Return [x, y] of the center of cell containing provided text 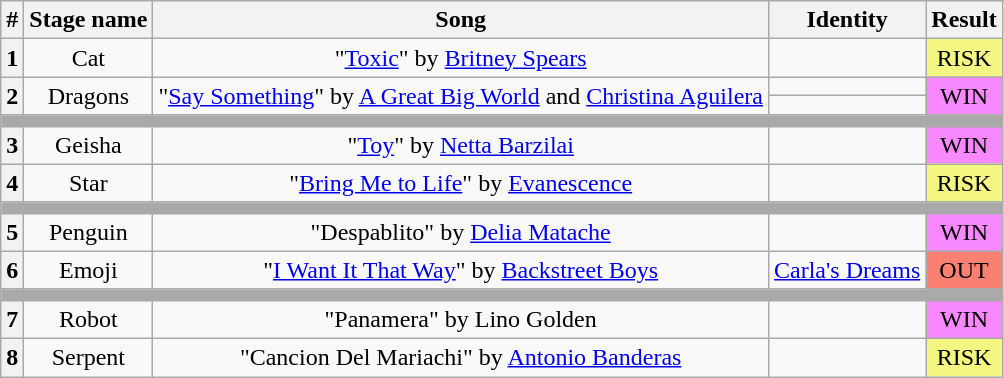
Identity [846, 20]
6 [12, 270]
OUT [964, 270]
5 [12, 232]
2 [12, 96]
Robot [88, 319]
4 [12, 183]
"Say Something" by A Great Big World and Christina Aguilera [461, 96]
Serpent [88, 357]
"I Want It That Way" by Backstreet Boys [461, 270]
Geisha [88, 145]
1 [12, 58]
Emoji [88, 270]
Star [88, 183]
"Cancion Del Mariachi" by Antonio Banderas [461, 357]
Cat [88, 58]
"Panamera" by Lino Golden [461, 319]
"Toy" by Netta Barzilai [461, 145]
Carla's Dreams [846, 270]
"Bring Me to Life" by Evanescence [461, 183]
8 [12, 357]
Penguin [88, 232]
"Toxic" by Britney Spears [461, 58]
Stage name [88, 20]
Dragons [88, 96]
3 [12, 145]
7 [12, 319]
# [12, 20]
Song [461, 20]
Result [964, 20]
"Despablito" by Delia Matache [461, 232]
